Return the [x, y] coordinate for the center point of the cell that contains the specified text.  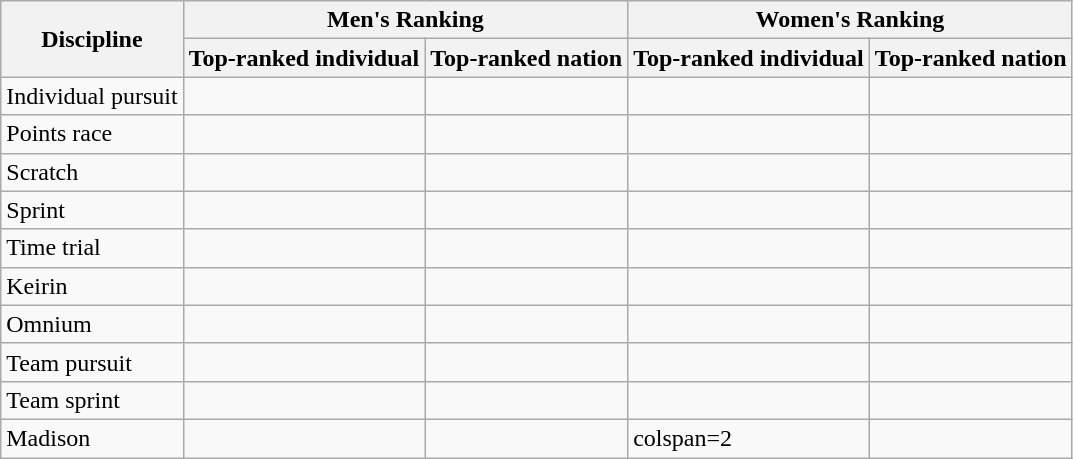
colspan=2 [749, 438]
Points race [92, 134]
Scratch [92, 172]
Individual pursuit [92, 96]
Men's Ranking [406, 20]
Team pursuit [92, 362]
Madison [92, 438]
Omnium [92, 324]
Keirin [92, 286]
Women's Ranking [850, 20]
Time trial [92, 248]
Sprint [92, 210]
Team sprint [92, 400]
Discipline [92, 39]
